Extract the [x, y] coordinate from the center of the cell holding the provided text.  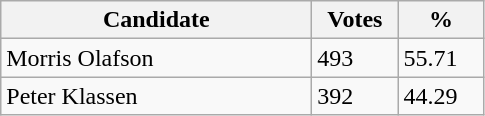
392 [355, 96]
55.71 [441, 58]
493 [355, 58]
44.29 [441, 96]
% [441, 20]
Morris Olafson [156, 58]
Peter Klassen [156, 96]
Votes [355, 20]
Candidate [156, 20]
